Return (X, Y) of the center of cell containing provided text 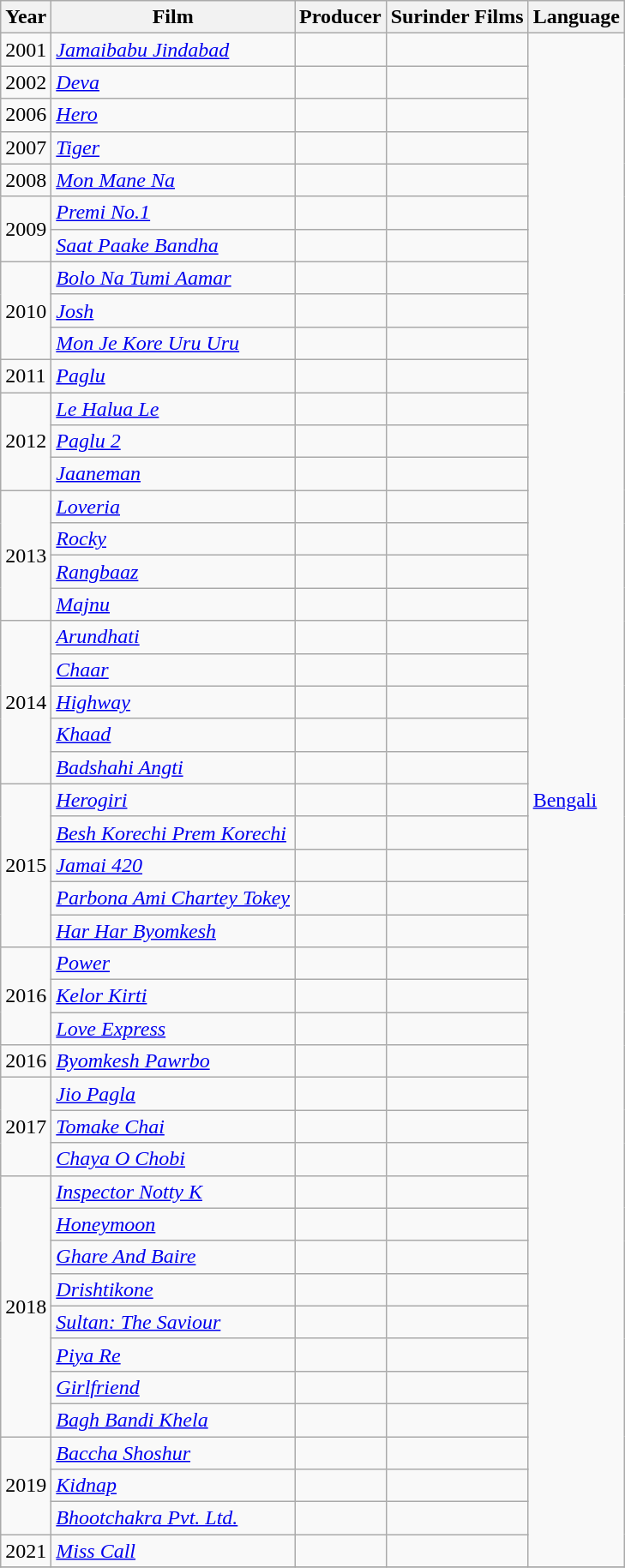
Tomake Chai (173, 1126)
Kelor Kirti (173, 996)
Tiger (173, 147)
2013 (26, 556)
2012 (26, 442)
2007 (26, 147)
2006 (26, 115)
2001 (26, 50)
Hero (173, 115)
2014 (26, 702)
Producer (341, 17)
2017 (26, 1126)
Chaya O Chobi (173, 1159)
Deva (173, 82)
Jio Pagla (173, 1094)
2021 (26, 1551)
Ghare And Baire (173, 1257)
2019 (26, 1486)
Jamai 420 (173, 865)
Premi No.1 (173, 213)
Girlfriend (173, 1387)
Jaaneman (173, 474)
Highway (173, 702)
Herogiri (173, 800)
Inspector Notty K (173, 1192)
2018 (26, 1306)
Miss Call (173, 1551)
Drishtikone (173, 1289)
Saat Paake Bandha (173, 245)
Mon Je Kore Uru Uru (173, 343)
Rocky (173, 539)
Har Har Byomkesh (173, 930)
Bagh Bandi Khela (173, 1420)
Bhootchakra Pvt. Ltd. (173, 1518)
Bolo Na Tumi Aamar (173, 278)
Loveria (173, 507)
Kidnap (173, 1486)
2015 (26, 865)
Paglu (173, 375)
Besh Korechi Prem Korechi (173, 832)
Byomkesh Pawrbo (173, 1061)
Year (26, 17)
Surinder Films (457, 17)
2009 (26, 229)
2002 (26, 82)
Paglu 2 (173, 442)
Love Express (173, 1029)
2010 (26, 310)
Bengali (576, 801)
Arundhati (173, 637)
Film (173, 17)
Majnu (173, 604)
Jamaibabu Jindabad (173, 50)
2008 (26, 180)
Power (173, 964)
Mon Mane Na (173, 180)
Parbona Ami Chartey Tokey (173, 898)
Piya Re (173, 1355)
2011 (26, 375)
Rangbaaz (173, 572)
Sultan: The Saviour (173, 1322)
Le Halua Le (173, 409)
Chaar (173, 670)
Language (576, 17)
Honeymoon (173, 1224)
Baccha Shoshur (173, 1453)
Badshahi Angti (173, 767)
Khaad (173, 735)
Josh (173, 310)
